Identify which cell holds the provided text, then report its [x, y] central coordinate. 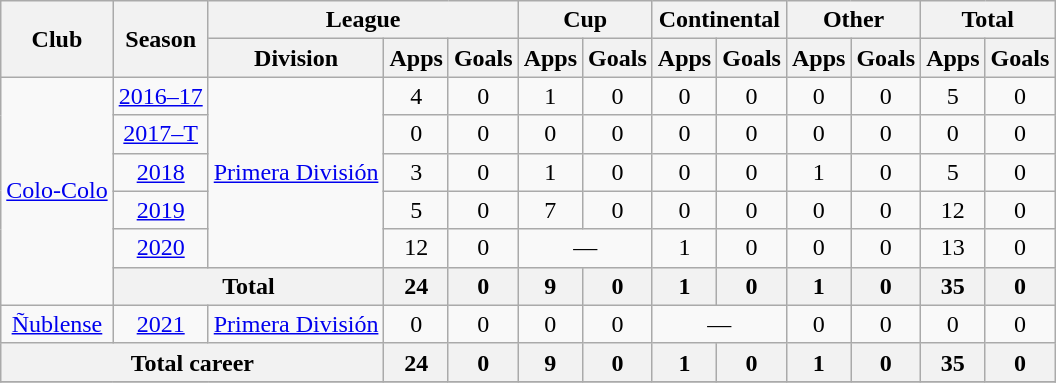
13 [953, 248]
Other [853, 20]
2020 [160, 248]
Total career [192, 362]
Continental [719, 20]
Cup [585, 20]
4 [416, 96]
Season [160, 39]
7 [550, 210]
3 [416, 172]
Ñublense [57, 324]
Division [296, 58]
2018 [160, 172]
2021 [160, 324]
2016–17 [160, 96]
2019 [160, 210]
League [363, 20]
Club [57, 39]
2017–T [160, 134]
Colo-Colo [57, 191]
